Return (x, y) of the center of cell containing provided text 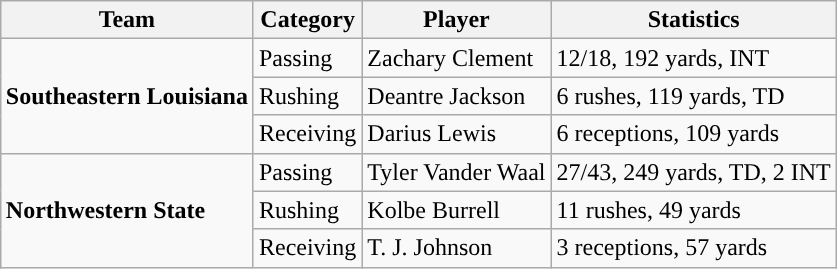
Category (307, 20)
Statistics (694, 20)
Darius Lewis (456, 134)
Zachary Clement (456, 58)
Northwestern State (126, 210)
T. J. Johnson (456, 248)
Kolbe Burrell (456, 210)
6 rushes, 119 yards, TD (694, 96)
12/18, 192 yards, INT (694, 58)
Player (456, 20)
Deantre Jackson (456, 96)
6 receptions, 109 yards (694, 134)
11 rushes, 49 yards (694, 210)
Team (126, 20)
3 receptions, 57 yards (694, 248)
27/43, 249 yards, TD, 2 INT (694, 172)
Tyler Vander Waal (456, 172)
Southeastern Louisiana (126, 96)
